Determine the [X, Y] coordinate at the center of the cell enclosing the given text.  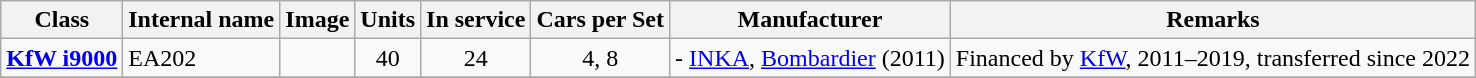
4, 8 [600, 58]
Units [388, 20]
In service [476, 20]
Internal name [202, 20]
KfW i9000 [62, 58]
24 [476, 58]
Manufacturer [810, 20]
Image [318, 20]
Cars per Set [600, 20]
EA202 [202, 58]
Remarks [1212, 20]
Class [62, 20]
40 [388, 58]
Financed by KfW, 2011–2019, transferred since 2022 [1212, 58]
- INKA, Bombardier (2011) [810, 58]
